Extract the (X, Y) coordinate from the center of the cell holding the provided text.  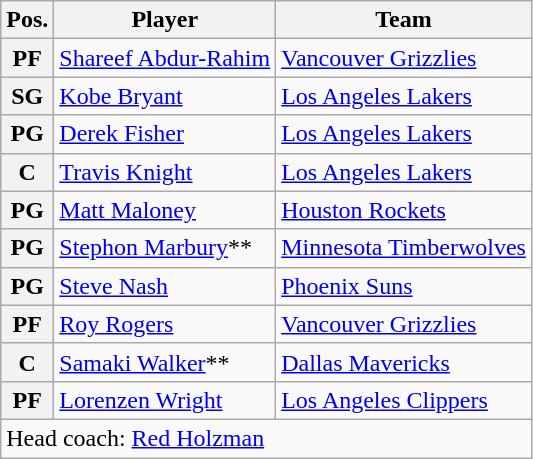
Phoenix Suns (404, 286)
Derek Fisher (165, 134)
Steve Nash (165, 286)
Player (165, 20)
Team (404, 20)
Lorenzen Wright (165, 400)
Dallas Mavericks (404, 362)
Travis Knight (165, 172)
Stephon Marbury** (165, 248)
Matt Maloney (165, 210)
Head coach: Red Holzman (266, 438)
Houston Rockets (404, 210)
Minnesota Timberwolves (404, 248)
Samaki Walker** (165, 362)
Kobe Bryant (165, 96)
Pos. (28, 20)
Los Angeles Clippers (404, 400)
Roy Rogers (165, 324)
SG (28, 96)
Shareef Abdur-Rahim (165, 58)
